Find where the given text appears and provide that cell's center as [x, y] coordinate. 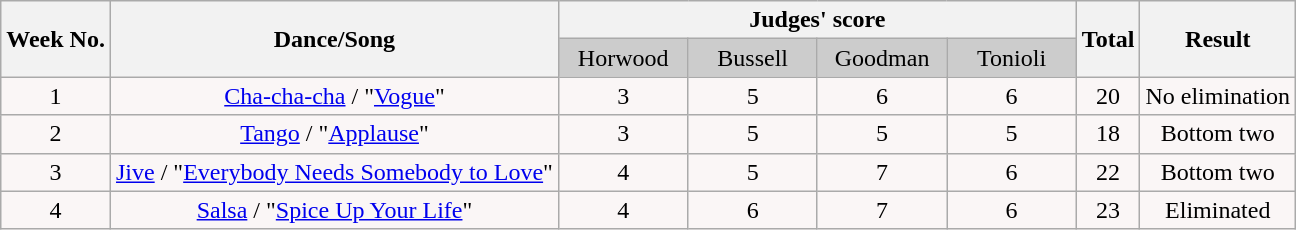
Bussell [752, 58]
Tonioli [1012, 58]
22 [1108, 172]
Total [1108, 39]
Eliminated [1218, 210]
Judges' score [817, 20]
Result [1218, 39]
2 [56, 134]
Tango / "Applause" [334, 134]
Cha-cha-cha / "Vogue" [334, 96]
Dance/Song [334, 39]
20 [1108, 96]
Jive / "Everybody Needs Somebody to Love" [334, 172]
Horwood [622, 58]
Goodman [882, 58]
18 [1108, 134]
Week No. [56, 39]
1 [56, 96]
23 [1108, 210]
No elimination [1218, 96]
Salsa / "Spice Up Your Life" [334, 210]
